Search for the cell housing the specified text and yield its (x, y) center coordinate. 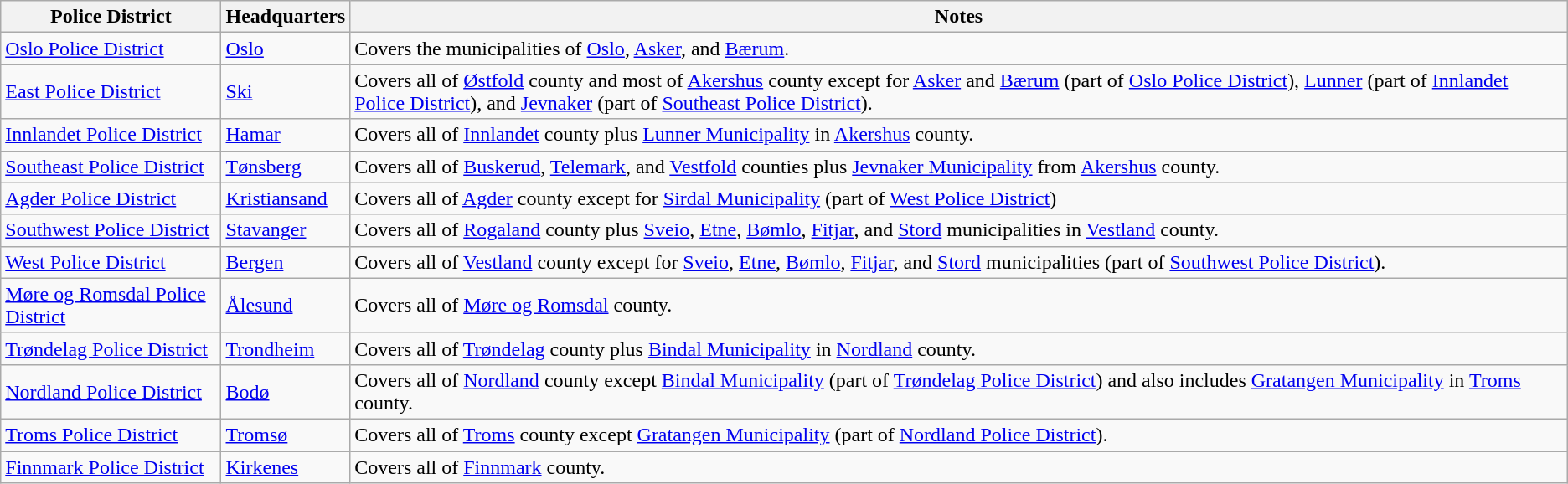
East Police District (111, 92)
Hamar (286, 135)
Trondheim (286, 348)
Trøndelag Police District (111, 348)
Tromsø (286, 435)
Møre og Romsdal Police District (111, 305)
Covers all of Agder county except for Sirdal Municipality (part of West Police District) (959, 198)
Oslo (286, 49)
Covers the municipalities of Oslo, Asker, and Bærum. (959, 49)
Covers all of Trøndelag county plus Bindal Municipality in Nordland county. (959, 348)
Southeast Police District (111, 167)
Covers all of Innlandet county plus Lunner Municipality in Akershus county. (959, 135)
West Police District (111, 262)
Covers all of Finnmark county. (959, 466)
Covers all of Troms county except Gratangen Municipality (part of Nordland Police District). (959, 435)
Tønsberg (286, 167)
Headquarters (286, 17)
Southwest Police District (111, 230)
Ålesund (286, 305)
Kirkenes (286, 466)
Covers all of Vestland county except for Sveio, Etne, Bømlo, Fitjar, and Stord municipalities (part of Southwest Police District). (959, 262)
Troms Police District (111, 435)
Kristiansand (286, 198)
Bodø (286, 392)
Covers all of Buskerud, Telemark, and Vestfold counties plus Jevnaker Municipality from Akershus county. (959, 167)
Innlandet Police District (111, 135)
Bergen (286, 262)
Nordland Police District (111, 392)
Stavanger (286, 230)
Covers all of Rogaland county plus Sveio, Etne, Bømlo, Fitjar, and Stord municipalities in Vestland county. (959, 230)
Covers all of Møre og Romsdal county. (959, 305)
Ski (286, 92)
Finnmark Police District (111, 466)
Police District (111, 17)
Oslo Police District (111, 49)
Notes (959, 17)
Agder Police District (111, 198)
